Search for the cell housing the specified text and yield its (X, Y) center coordinate. 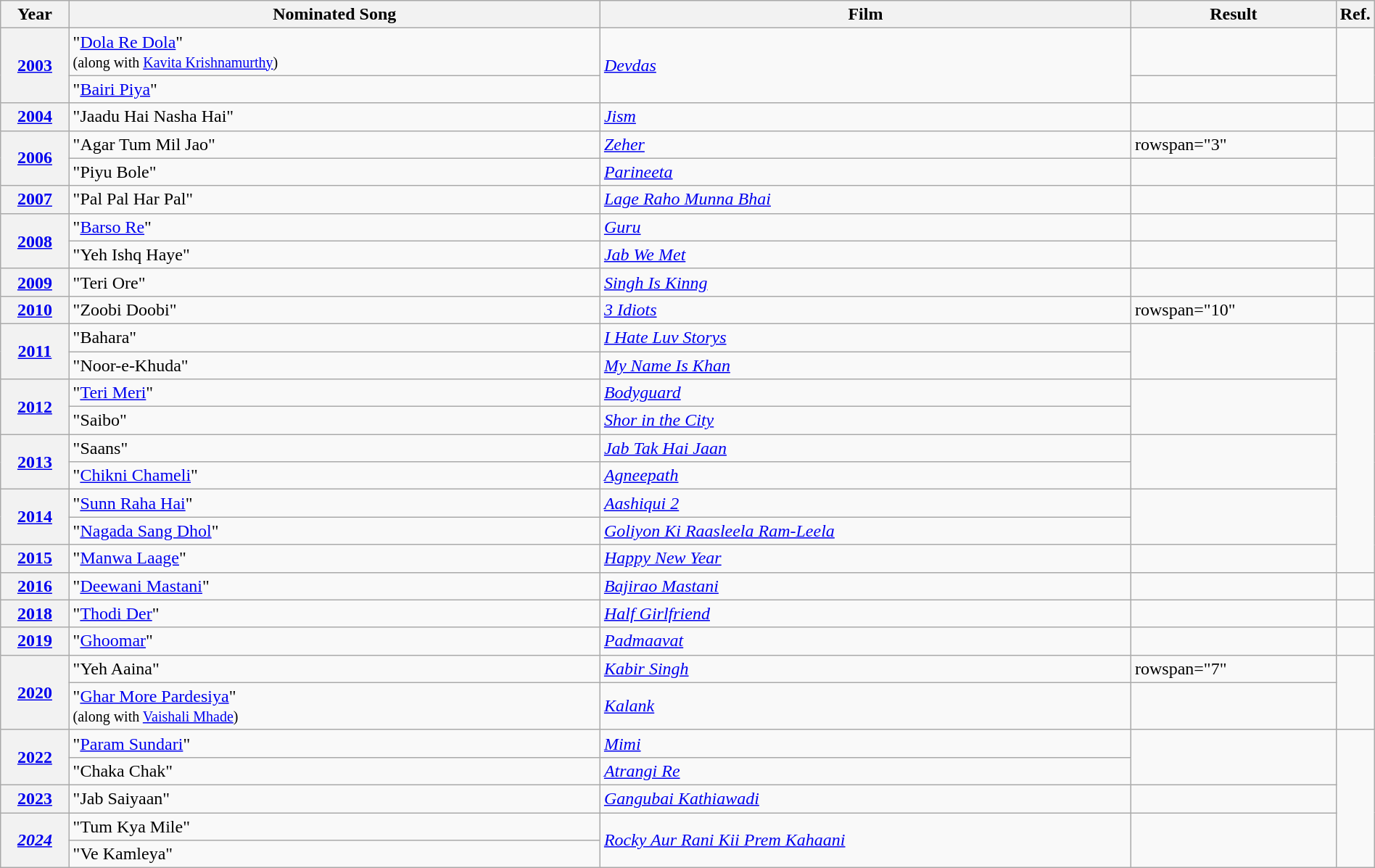
Bajirao Mastani (865, 586)
Year (35, 15)
"Param Sundari" (334, 743)
Mimi (865, 743)
2011 (35, 351)
Ref. (1355, 15)
Half Girlfriend (865, 613)
"Pal Pal Har Pal" (334, 199)
Kabir Singh (865, 669)
2010 (35, 310)
Zeher (865, 144)
Guru (865, 227)
"Jab Saiyaan" (334, 798)
Bodyguard (865, 393)
Goliyon Ki Raasleela Ram-Leela (865, 531)
2007 (35, 199)
Gangubai Kathiawadi (865, 798)
"Zoobi Doobi" (334, 310)
2020 (35, 692)
2024 (35, 840)
Kalank (865, 706)
2006 (35, 158)
"Ve Kamleya" (334, 854)
"Saans" (334, 448)
2023 (35, 798)
"Yeh Ishq Haye" (334, 255)
2003 (35, 65)
2012 (35, 407)
I Hate Luv Storys (865, 337)
"Teri Ore" (334, 282)
"Chaka Chak" (334, 771)
Happy New Year (865, 558)
Padmaavat (865, 641)
rowspan="7" (1233, 669)
rowspan="10" (1233, 310)
"Manwa Laage" (334, 558)
"Jaadu Hai Nasha Hai" (334, 117)
2014 (35, 517)
2016 (35, 586)
"Noor-e-Khuda" (334, 365)
2013 (35, 462)
"Thodi Der" (334, 613)
Jism (865, 117)
My Name Is Khan (865, 365)
Devdas (865, 65)
"Bahara" (334, 337)
"Nagada Sang Dhol" (334, 531)
Rocky Aur Rani Kii Prem Kahaani (865, 840)
"Bairi Piya" (334, 89)
"Barso Re" (334, 227)
"Teri Meri" (334, 393)
"Deewani Mastani" (334, 586)
Film (865, 15)
2022 (35, 757)
"Chikni Chameli" (334, 476)
rowspan="3" (1233, 144)
Singh Is Kinng (865, 282)
"Agar Tum Mil Jao" (334, 144)
Jab We Met (865, 255)
"Dola Re Dola"(along with Kavita Krishnamurthy) (334, 52)
3 Idiots (865, 310)
Result (1233, 15)
Agneepath (865, 476)
2018 (35, 613)
"Ghar More Pardesiya"(along with Vaishali Mhade) (334, 706)
"Yeh Aaina" (334, 669)
2019 (35, 641)
Lage Raho Munna Bhai (865, 199)
Shor in the City (865, 421)
Parineeta (865, 172)
Nominated Song (334, 15)
2009 (35, 282)
Aashiqui 2 (865, 503)
2008 (35, 241)
2004 (35, 117)
"Ghoomar" (334, 641)
Atrangi Re (865, 771)
"Sunn Raha Hai" (334, 503)
2015 (35, 558)
"Tum Kya Mile" (334, 826)
Jab Tak Hai Jaan (865, 448)
"Piyu Bole" (334, 172)
"Saibo" (334, 421)
